From the cell containing the given text, extract its center point as (x, y) coordinate. 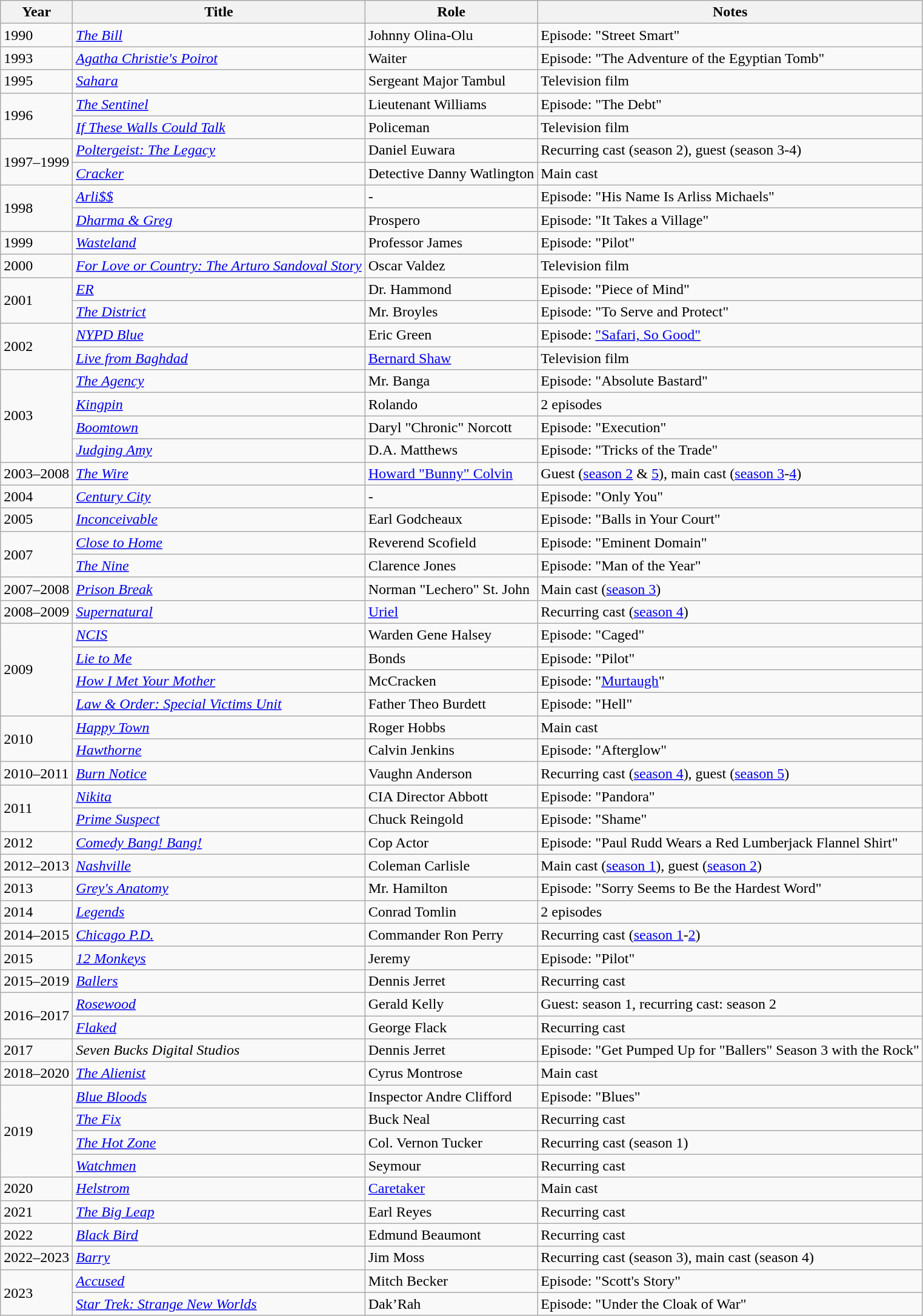
Year (36, 12)
Inspector Andre Clifford (451, 1097)
Oscar Valdez (451, 266)
How I Met Your Mother (219, 681)
Norman "Lechero" St. John (451, 589)
Episode: "Balls in Your Court" (730, 519)
Recurring cast (season 3), main cast (season 4) (730, 1258)
Earl Godcheaux (451, 519)
Role (451, 12)
Episode: "Hell" (730, 704)
Episode: "Caged" (730, 635)
Roger Hobbs (451, 727)
Eric Green (451, 335)
Jim Moss (451, 1258)
Dr. Hammond (451, 289)
2005 (36, 519)
Recurring cast (season 4) (730, 612)
George Flack (451, 1027)
Supernatural (219, 612)
2012 (36, 843)
2011 (36, 808)
Episode: "Man of the Year" (730, 566)
Gerald Kelly (451, 1004)
Chicago P.D. (219, 935)
Main cast (season 1), guest (season 2) (730, 866)
Century City (219, 496)
Episode: "Piece of Mind" (730, 289)
Guest (season 2 & 5), main cast (season 3-4) (730, 473)
Daniel Euwara (451, 150)
Notes (730, 12)
2023 (36, 1292)
2009 (36, 669)
Edmund Beaumont (451, 1235)
Episode: "It Takes a Village" (730, 219)
2022–2023 (36, 1258)
1997–1999 (36, 162)
Episode: "The Debt" (730, 104)
Recurring cast (season 2), guest (season 3-4) (730, 150)
1993 (36, 58)
Sahara (219, 81)
Law & Order: Special Victims Unit (219, 704)
Episode: "Paul Rudd Wears a Red Lumberjack Flannel Shirt" (730, 843)
Lie to Me (219, 658)
2008–2009 (36, 612)
Warden Gene Halsey (451, 635)
12 Monkeys (219, 958)
Mr. Hamilton (451, 889)
Daryl "Chronic" Norcott (451, 427)
Episode: "Sorry Seems to Be the Hardest Word" (730, 889)
Prison Break (219, 589)
Uriel (451, 612)
Col. Vernon Tucker (451, 1143)
If These Walls Could Talk (219, 127)
2010 (36, 739)
Waiter (451, 58)
Ballers (219, 981)
Cop Actor (451, 843)
Legends (219, 912)
NYPD Blue (219, 335)
Cracker (219, 173)
2014 (36, 912)
Prospero (451, 219)
Bernard Shaw (451, 358)
Guest: season 1, recurring cast: season 2 (730, 1004)
2015 (36, 958)
Dharma & Greg (219, 219)
Episode: "Blues" (730, 1097)
The Hot Zone (219, 1143)
Star Trek: Strange New Worlds (219, 1304)
The Wire (219, 473)
Close to Home (219, 543)
2012–2013 (36, 866)
Episode: "Murtaugh" (730, 681)
2007 (36, 554)
Episode: "Street Smart" (730, 35)
Detective Danny Watlington (451, 173)
Blue Bloods (219, 1097)
2003 (36, 416)
Flaked (219, 1027)
Dak’Rah (451, 1304)
2020 (36, 1189)
Watchmen (219, 1166)
Buck Neal (451, 1120)
Judging Amy (219, 450)
Accused (219, 1281)
2014–2015 (36, 935)
Kingpin (219, 404)
McCracken (451, 681)
Episode: "Absolute Bastard" (730, 381)
Vaughn Anderson (451, 773)
Recurring cast (season 1-2) (730, 935)
The District (219, 312)
Comedy Bang! Bang! (219, 843)
The Alienist (219, 1074)
Episode: "Under the Cloak of War" (730, 1304)
Mitch Becker (451, 1281)
Howard "Bunny" Colvin (451, 473)
Nashville (219, 866)
Episode: "Eminent Domain" (730, 543)
Episode: "Get Pumped Up for "Ballers" Season 3 with the Rock" (730, 1050)
2017 (36, 1050)
Caretaker (451, 1189)
Poltergeist: The Legacy (219, 150)
Sergeant Major Tambul (451, 81)
Inconceivable (219, 519)
The Sentinel (219, 104)
Helstrom (219, 1189)
For Love or Country: The Arturo Sandoval Story (219, 266)
Prime Suspect (219, 820)
Conrad Tomlin (451, 912)
2003–2008 (36, 473)
The Big Leap (219, 1212)
D.A. Matthews (451, 450)
Seven Bucks Digital Studios (219, 1050)
Professor James (451, 242)
NCIS (219, 635)
Hawthorne (219, 750)
2013 (36, 889)
Seymour (451, 1166)
Jeremy (451, 958)
2022 (36, 1235)
1990 (36, 35)
Grey's Anatomy (219, 889)
Episode: "Safari, So Good" (730, 335)
2019 (36, 1131)
Lieutenant Williams (451, 104)
Johnny Olina-Olu (451, 35)
Cyrus Montrose (451, 1074)
Arli$$ (219, 196)
1995 (36, 81)
Episode: "Afterglow" (730, 750)
Episode: "Pandora" (730, 797)
Episode: "Only You" (730, 496)
Bonds (451, 658)
Recurring cast (season 4), guest (season 5) (730, 773)
2001 (36, 301)
ER (219, 289)
The Bill (219, 35)
2018–2020 (36, 1074)
2016–2017 (36, 1015)
Burn Notice (219, 773)
Chuck Reingold (451, 820)
Episode: "Shame" (730, 820)
Episode: "His Name Is Arliss Michaels" (730, 196)
Rosewood (219, 1004)
2000 (36, 266)
The Fix (219, 1120)
Clarence Jones (451, 566)
2007–2008 (36, 589)
Episode: "Scott's Story" (730, 1281)
1996 (36, 116)
Nikita (219, 797)
Rolando (451, 404)
2021 (36, 1212)
Live from Baghdad (219, 358)
Title (219, 12)
Barry (219, 1258)
2015–2019 (36, 981)
Earl Reyes (451, 1212)
2010–2011 (36, 773)
1999 (36, 242)
Mr. Banga (451, 381)
Episode: "To Serve and Protect" (730, 312)
Mr. Broyles (451, 312)
Agatha Christie's Poirot (219, 58)
Reverend Scofield (451, 543)
Coleman Carlisle (451, 866)
Episode: "The Adventure of the Egyptian Tomb" (730, 58)
Father Theo Burdett (451, 704)
Recurring cast (season 1) (730, 1143)
The Agency (219, 381)
Calvin Jenkins (451, 750)
Episode: "Tricks of the Trade" (730, 450)
Wasteland (219, 242)
Black Bird (219, 1235)
Episode: "Execution" (730, 427)
Boomtown (219, 427)
Policeman (451, 127)
CIA Director Abbott (451, 797)
The Nine (219, 566)
2002 (36, 347)
2004 (36, 496)
1998 (36, 208)
Main cast (season 3) (730, 589)
Happy Town (219, 727)
Commander Ron Perry (451, 935)
